Search for the cell housing the specified text and yield its [x, y] center coordinate. 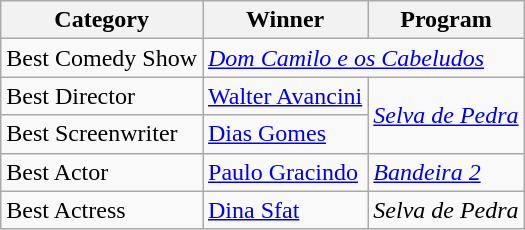
Program [446, 20]
Winner [284, 20]
Best Actress [102, 210]
Dias Gomes [284, 134]
Best Director [102, 96]
Bandeira 2 [446, 172]
Paulo Gracindo [284, 172]
Category [102, 20]
Best Comedy Show [102, 58]
Walter Avancini [284, 96]
Dom Camilo e os Cabeludos [363, 58]
Dina Sfat [284, 210]
Best Actor [102, 172]
Best Screenwriter [102, 134]
